Extract the [x, y] coordinate from the center of the cell holding the provided text.  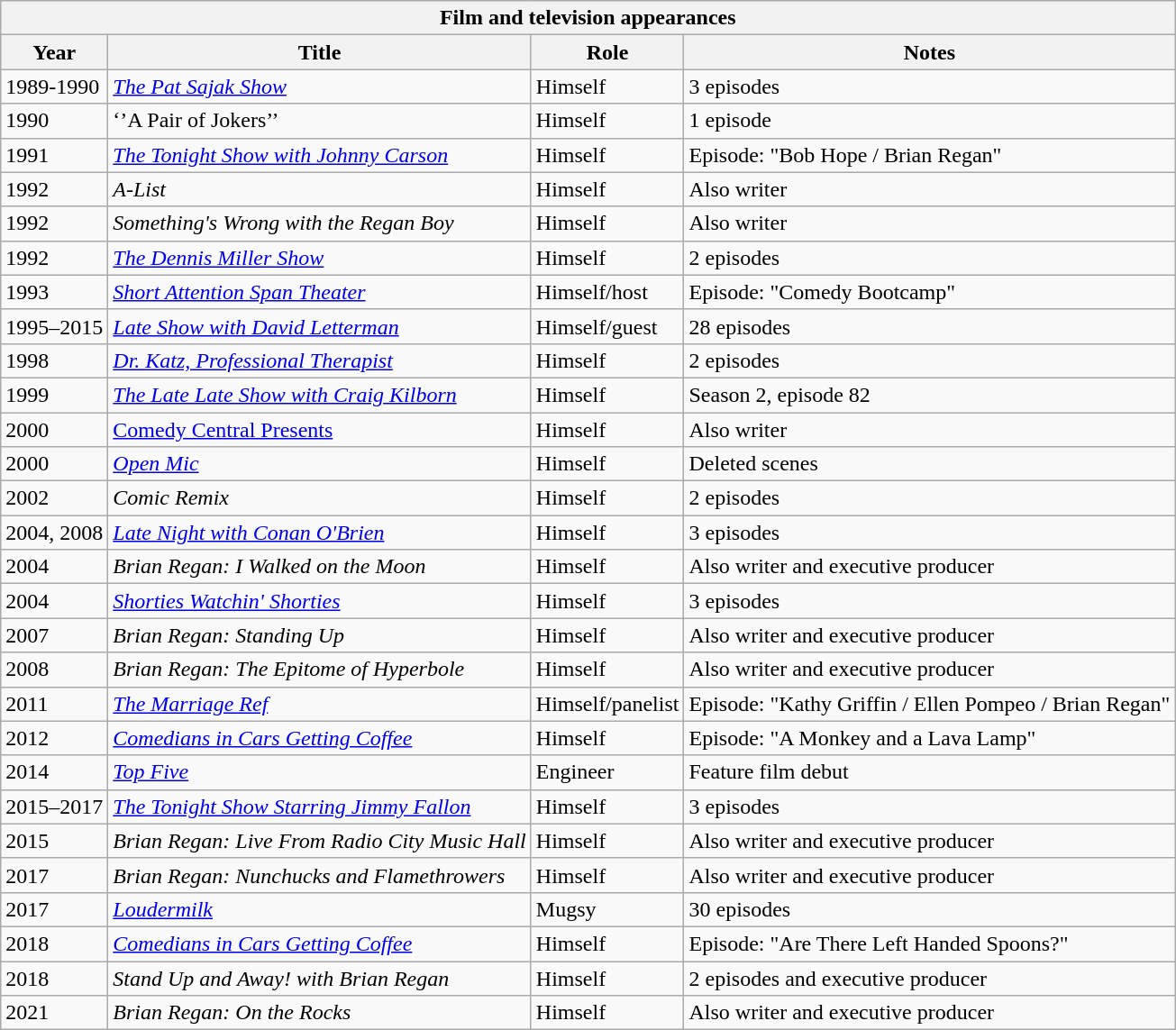
Himself/host [607, 292]
Dr. Katz, Professional Therapist [319, 360]
Late Show with David Letterman [319, 326]
Short Attention Span Theater [319, 292]
Notes [930, 52]
‘’A Pair of Jokers’’ [319, 121]
2008 [54, 670]
1 episode [930, 121]
2014 [54, 772]
Episode: "Are There Left Handed Spoons?" [930, 943]
Stand Up and Away! with Brian Regan [319, 978]
Feature film debut [930, 772]
Brian Regan: The Epitome of Hyperbole [319, 670]
2021 [54, 1013]
1999 [54, 395]
Brian Regan: I Walked on the Moon [319, 567]
Comic Remix [319, 498]
Year [54, 52]
Film and television appearances [588, 18]
28 episodes [930, 326]
Loudermilk [319, 909]
Something's Wrong with the Regan Boy [319, 223]
The Pat Sajak Show [319, 87]
The Marriage Ref [319, 704]
30 episodes [930, 909]
Episode: "Comedy Bootcamp" [930, 292]
2007 [54, 635]
Brian Regan: On the Rocks [319, 1013]
Open Mic [319, 464]
Comedy Central Presents [319, 430]
Top Five [319, 772]
Episode: "Kathy Griffin / Ellen Pompeo / Brian Regan" [930, 704]
2011 [54, 704]
2012 [54, 738]
Mugsy [607, 909]
A-List [319, 189]
Shorties Watchin' Shorties [319, 601]
Brian Regan: Nunchucks and Flamethrowers [319, 875]
Title [319, 52]
The Tonight Show Starring Jimmy Fallon [319, 807]
1998 [54, 360]
The Tonight Show with Johnny Carson [319, 155]
Brian Regan: Standing Up [319, 635]
Himself/panelist [607, 704]
1990 [54, 121]
2002 [54, 498]
Brian Regan: Live From Radio City Music Hall [319, 841]
1993 [54, 292]
Episode: "A Monkey and a Lava Lamp" [930, 738]
Episode: "Bob Hope / Brian Regan" [930, 155]
The Dennis Miller Show [319, 258]
Himself/guest [607, 326]
1989-1990 [54, 87]
2015–2017 [54, 807]
Deleted scenes [930, 464]
Engineer [607, 772]
1991 [54, 155]
1995–2015 [54, 326]
2015 [54, 841]
Late Night with Conan O'Brien [319, 533]
The Late Late Show with Craig Kilborn [319, 395]
Season 2, episode 82 [930, 395]
2 episodes and executive producer [930, 978]
2004, 2008 [54, 533]
Role [607, 52]
